Determine the [X, Y] coordinate at the center of the cell enclosing the given text.  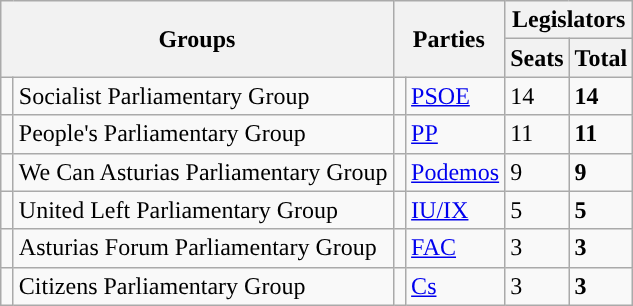
Legislators [569, 20]
PP [456, 134]
Seats [537, 58]
Citizens Parliamentary Group [203, 286]
Cs [456, 286]
IU/IX [456, 210]
FAC [456, 248]
Parties [449, 39]
PSOE [456, 96]
People's Parliamentary Group [203, 134]
Asturias Forum Parliamentary Group [203, 248]
Total [601, 58]
Groups [197, 39]
Socialist Parliamentary Group [203, 96]
United Left Parliamentary Group [203, 210]
Podemos [456, 172]
We Can Asturias Parliamentary Group [203, 172]
